Return the [X, Y] coordinate for the center point of the cell that contains the specified text.  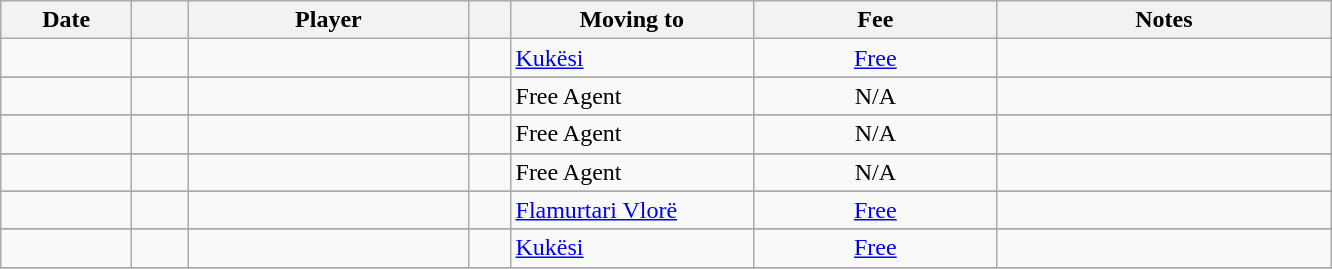
Flamurtari Vlorë [632, 210]
Notes [1164, 20]
Date [66, 20]
Player [328, 20]
Moving to [632, 20]
Fee [876, 20]
